Pinpoint the cell where the given text exists, returning its (X, Y) midpoint coordinate. 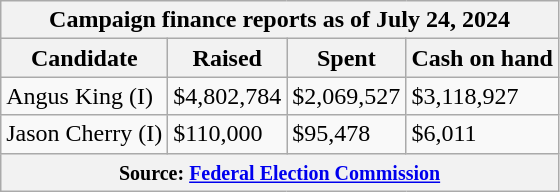
Candidate (84, 58)
Angus King (I) (84, 96)
$6,011 (482, 134)
$4,802,784 (228, 96)
Jason Cherry (I) (84, 134)
$95,478 (346, 134)
Raised (228, 58)
Cash on hand (482, 58)
Campaign finance reports as of July 24, 2024 (280, 20)
$2,069,527 (346, 96)
Spent (346, 58)
$3,118,927 (482, 96)
Source: Federal Election Commission (280, 172)
$110,000 (228, 134)
